Return the (x, y) coordinate for the center point of the cell that contains the specified text.  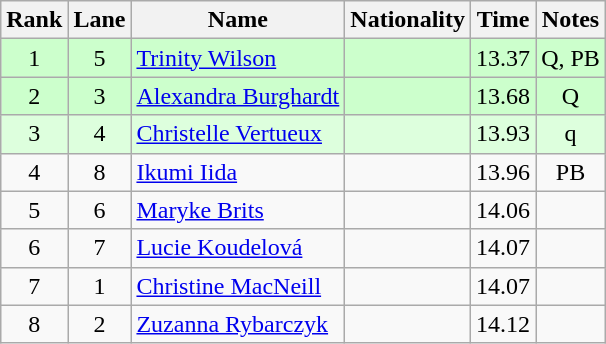
Christelle Vertueux (238, 134)
PB (571, 172)
Zuzanna Rybarczyk (238, 324)
13.37 (504, 58)
13.68 (504, 96)
Lane (100, 20)
Trinity Wilson (238, 58)
Q, PB (571, 58)
Notes (571, 20)
Name (238, 20)
Nationality (408, 20)
Christine MacNeill (238, 286)
Time (504, 20)
14.06 (504, 210)
Q (571, 96)
Alexandra Burghardt (238, 96)
13.96 (504, 172)
14.12 (504, 324)
13.93 (504, 134)
Maryke Brits (238, 210)
Lucie Koudelová (238, 248)
q (571, 134)
Rank (34, 20)
Ikumi Iida (238, 172)
